Identify which cell holds the provided text, then report its [X, Y] central coordinate. 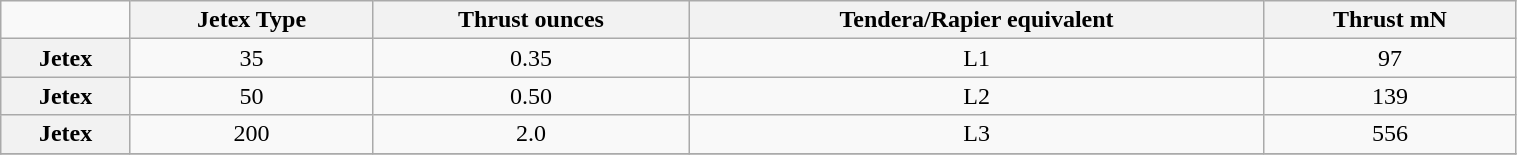
L1 [976, 58]
0.35 [532, 58]
Thrust mN [1390, 20]
L2 [976, 96]
50 [251, 96]
0.50 [532, 96]
556 [1390, 134]
200 [251, 134]
Thrust ounces [532, 20]
97 [1390, 58]
35 [251, 58]
Tendera/Rapier equivalent [976, 20]
L3 [976, 134]
Jetex Type [251, 20]
139 [1390, 96]
2.0 [532, 134]
